Search for the cell housing the specified text and yield its [x, y] center coordinate. 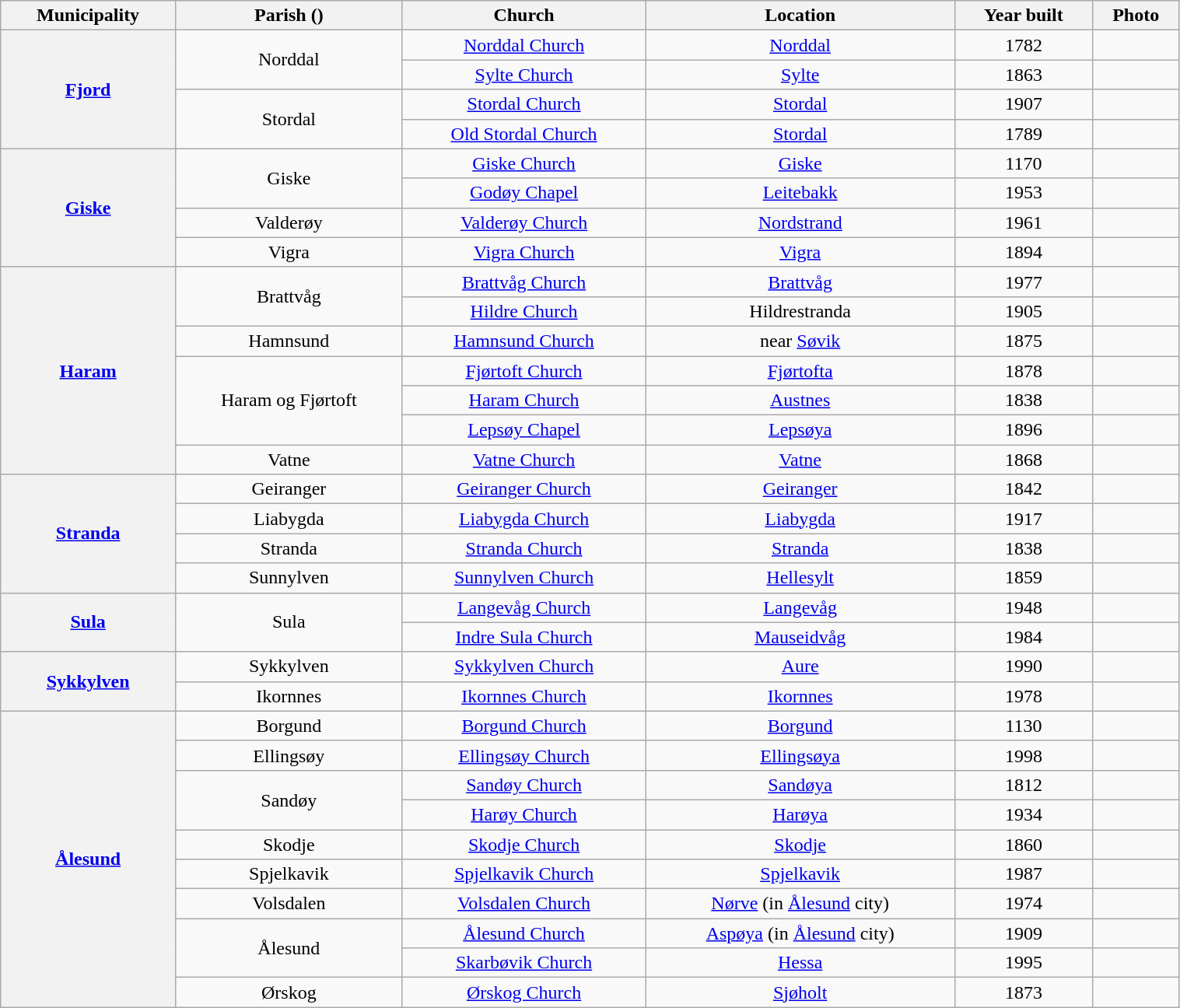
Lepsøy Chapel [524, 430]
Ellingsøy [289, 755]
1873 [1024, 992]
Haram og Fjørtoft [289, 401]
Harøya [800, 814]
Nordstrand [800, 222]
Volsdalen Church [524, 904]
Indre Sula Church [524, 637]
Ikornnes Church [524, 696]
Vatne Church [524, 460]
Nørve (in Ålesund city) [800, 904]
1863 [1024, 75]
1170 [1024, 163]
Fjørtoft Church [524, 371]
Sykkylven Church [524, 667]
Aure [800, 667]
Sjøholt [800, 992]
Skarbøvik Church [524, 963]
Haram [89, 370]
1782 [1024, 45]
1907 [1024, 104]
1934 [1024, 814]
Ørskog Church [524, 992]
Lepsøya [800, 430]
Sunnylven [289, 578]
1948 [1024, 607]
1812 [1024, 785]
Hamnsund Church [524, 341]
Sunnylven Church [524, 578]
1998 [1024, 755]
1977 [1024, 282]
Hildre Church [524, 311]
Godøy Chapel [524, 193]
Valderøy Church [524, 222]
1961 [1024, 222]
Langevåg [800, 607]
Norddal Church [524, 45]
1987 [1024, 874]
1868 [1024, 460]
1905 [1024, 311]
Ellingsøya [800, 755]
Location [800, 16]
1995 [1024, 963]
1894 [1024, 252]
1859 [1024, 578]
Ålesund Church [524, 933]
Ellingsøy Church [524, 755]
Liabygda Church [524, 519]
1789 [1024, 134]
1909 [1024, 933]
Spjelkavik Church [524, 874]
Haram Church [524, 401]
1878 [1024, 371]
Year built [1024, 16]
Photo [1136, 16]
Stordal Church [524, 104]
1974 [1024, 904]
Borgund Church [524, 726]
1896 [1024, 430]
near Søvik [800, 341]
Sylte Church [524, 75]
Vigra Church [524, 252]
Municipality [89, 16]
Old Stordal Church [524, 134]
Sylte [800, 75]
1875 [1024, 341]
Giske Church [524, 163]
Parish () [289, 16]
1130 [1024, 726]
Sandøy [289, 800]
Fjørtofta [800, 371]
Volsdalen [289, 904]
Aspøya (in Ålesund city) [800, 933]
Stranda Church [524, 548]
Brattvåg Church [524, 282]
1990 [1024, 667]
Hamnsund [289, 341]
Austnes [800, 401]
1860 [1024, 844]
Valderøy [289, 222]
Geiranger Church [524, 489]
1917 [1024, 519]
Mauseidvåg [800, 637]
Church [524, 16]
1978 [1024, 696]
Fjord [89, 89]
1953 [1024, 193]
Harøy Church [524, 814]
Ørskog [289, 992]
Langevåg Church [524, 607]
Sandøy Church [524, 785]
Sandøya [800, 785]
1842 [1024, 489]
Leitebakk [800, 193]
Hellesylt [800, 578]
Hildrestranda [800, 311]
Skodje Church [524, 844]
1984 [1024, 637]
Hessa [800, 963]
